Output the [x, y] coordinate of the center of the cell containing the given text.  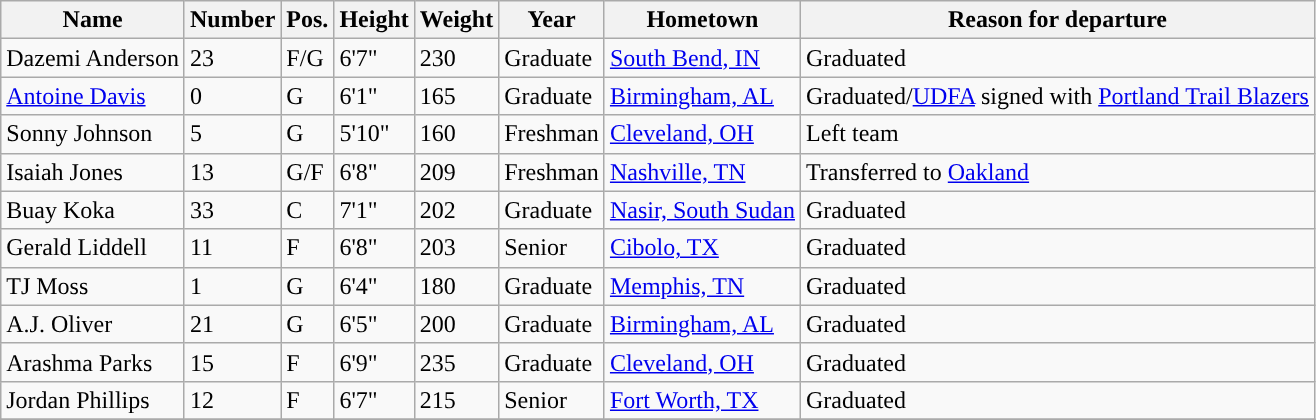
C [308, 210]
Year [552, 20]
Name [93, 20]
21 [232, 324]
Arashma Parks [93, 362]
5'10" [374, 134]
Sonny Johnson [93, 134]
Memphis, TN [702, 286]
Cibolo, TX [702, 248]
215 [456, 400]
13 [232, 172]
A.J. Oliver [93, 324]
Jordan Phillips [93, 400]
15 [232, 362]
TJ Moss [93, 286]
6'1" [374, 96]
230 [456, 58]
Antoine Davis [93, 96]
Graduated/UDFA signed with Portland Trail Blazers [1058, 96]
235 [456, 362]
180 [456, 286]
33 [232, 210]
6'4" [374, 286]
1 [232, 286]
209 [456, 172]
Hometown [702, 20]
203 [456, 248]
Number [232, 20]
160 [456, 134]
Nashville, TN [702, 172]
Gerald Liddell [93, 248]
Buay Koka [93, 210]
Left team [1058, 134]
6'9" [374, 362]
Pos. [308, 20]
7'1" [374, 210]
South Bend, IN [702, 58]
Dazemi Anderson [93, 58]
0 [232, 96]
Fort Worth, TX [702, 400]
G/F [308, 172]
Reason for departure [1058, 20]
11 [232, 248]
Height [374, 20]
Weight [456, 20]
Nasir, South Sudan [702, 210]
Isaiah Jones [93, 172]
200 [456, 324]
6'5" [374, 324]
23 [232, 58]
F/G [308, 58]
202 [456, 210]
165 [456, 96]
12 [232, 400]
Transferred to Oakland [1058, 172]
5 [232, 134]
